For the text-containing cell, return its midpoint in [X, Y] coordinate format. 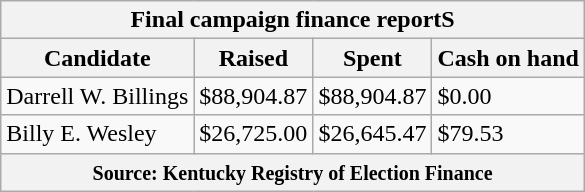
Raised [254, 58]
Final campaign finance reportS [293, 20]
Candidate [98, 58]
Spent [372, 58]
Billy E. Wesley [98, 134]
$26,725.00 [254, 134]
$26,645.47 [372, 134]
Source: Kentucky Registry of Election Finance [293, 172]
Cash on hand [508, 58]
$79.53 [508, 134]
Darrell W. Billings [98, 96]
$0.00 [508, 96]
